Output the [X, Y] coordinate of the center of the cell containing the given text.  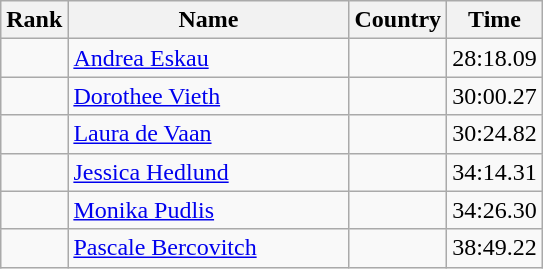
Pascale Bercovitch [208, 248]
28:18.09 [495, 58]
Rank [34, 20]
30:24.82 [495, 134]
Name [208, 20]
Time [495, 20]
Andrea Eskau [208, 58]
34:14.31 [495, 172]
34:26.30 [495, 210]
Dorothee Vieth [208, 96]
Jessica Hedlund [208, 172]
38:49.22 [495, 248]
Laura de Vaan [208, 134]
Country [398, 20]
30:00.27 [495, 96]
Monika Pudlis [208, 210]
